Capture the cell that displays the provided text and extract its [X, Y] central coordinate. 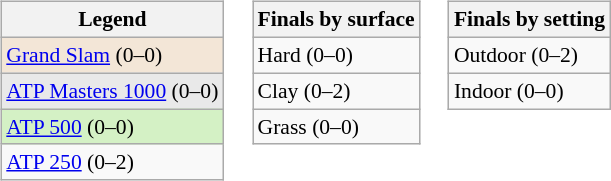
Finals by surface [336, 20]
ATP 250 (0–2) [112, 162]
Finals by setting [530, 20]
Hard (0–0) [336, 55]
Grass (0–0) [336, 127]
Clay (0–2) [336, 91]
Outdoor (0–2) [530, 55]
Indoor (0–0) [530, 91]
Legend [112, 20]
ATP Masters 1000 (0–0) [112, 91]
Grand Slam (0–0) [112, 55]
ATP 500 (0–0) [112, 127]
